Scan for the cell matching the given text and deliver its [X, Y] coordinate at center. 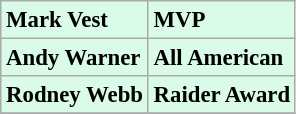
Andy Warner [75, 58]
MVP [222, 20]
Rodney Webb [75, 95]
Raider Award [222, 95]
All American [222, 58]
Mark Vest [75, 20]
